Return the (X, Y) coordinate for the center point of the cell that contains the specified text.  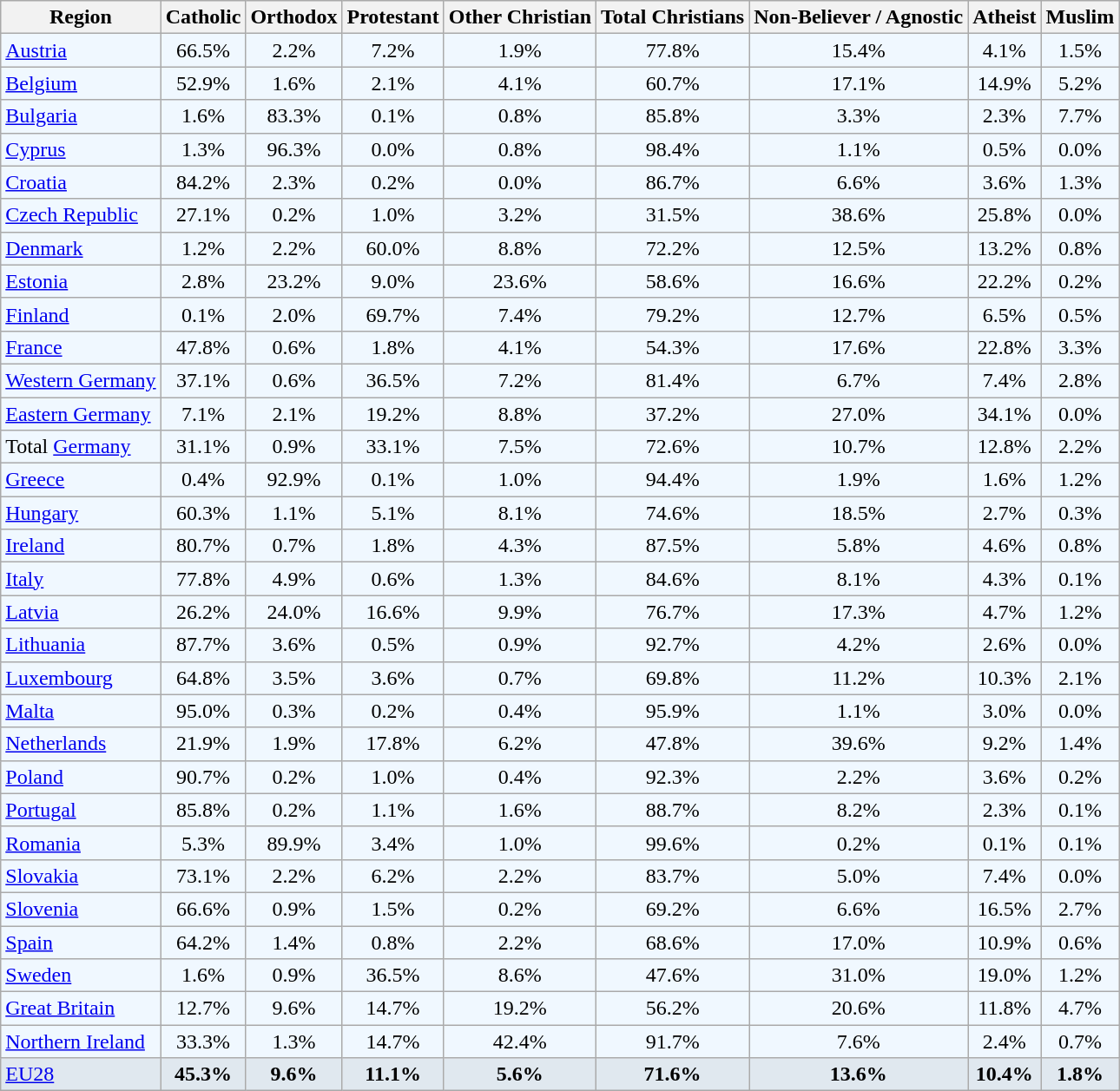
10.9% (1005, 942)
5.1% (392, 513)
7.7% (1080, 116)
9.2% (1005, 744)
3.4% (392, 843)
5.8% (859, 546)
22.8% (1005, 347)
Hungary (81, 513)
76.7% (673, 612)
66.6% (203, 909)
42.4% (519, 1042)
Total Germany (81, 447)
31.0% (859, 976)
81.4% (673, 380)
Slovakia (81, 876)
Austria (81, 50)
38.6% (859, 215)
13.2% (1005, 248)
Spain (81, 942)
69.8% (673, 678)
Western Germany (81, 380)
20.6% (859, 1009)
Poland (81, 777)
19.0% (1005, 976)
12.8% (1005, 447)
10.4% (1005, 1075)
56.2% (673, 1009)
7.5% (519, 447)
4.9% (293, 579)
Orthodox (293, 17)
Non-Believer / Agnostic (859, 17)
69.2% (673, 909)
90.7% (203, 777)
France (81, 347)
26.2% (203, 612)
3.0% (1005, 711)
Northern Ireland (81, 1042)
17.8% (392, 744)
Estonia (81, 281)
5.6% (519, 1075)
2.4% (1005, 1042)
Romania (81, 843)
92.7% (673, 645)
Belgium (81, 83)
89.9% (293, 843)
Latvia (81, 612)
4.6% (1005, 546)
9.0% (392, 281)
91.7% (673, 1042)
87.5% (673, 546)
58.6% (673, 281)
79.2% (673, 314)
Slovenia (81, 909)
25.8% (1005, 215)
7.6% (859, 1042)
Czech Republic (81, 215)
5.3% (203, 843)
21.9% (203, 744)
60.3% (203, 513)
Region (81, 17)
95.9% (673, 711)
10.3% (1005, 678)
Denmark (81, 248)
2.6% (1005, 645)
71.6% (673, 1075)
64.8% (203, 678)
72.2% (673, 248)
6.5% (1005, 314)
33.3% (203, 1042)
Portugal (81, 810)
EU28 (81, 1075)
3.5% (293, 678)
72.6% (673, 447)
84.6% (673, 579)
86.7% (673, 182)
Cyprus (81, 149)
54.3% (673, 347)
12.5% (859, 248)
45.3% (203, 1075)
Catholic (203, 17)
66.5% (203, 50)
31.1% (203, 447)
5.2% (1080, 83)
9.9% (519, 612)
23.2% (293, 281)
22.2% (1005, 281)
84.2% (203, 182)
60.0% (392, 248)
10.7% (859, 447)
14.9% (1005, 83)
11.1% (392, 1075)
88.7% (673, 810)
17.1% (859, 83)
Greece (81, 480)
6.7% (859, 380)
Finland (81, 314)
Great Britain (81, 1009)
8.6% (519, 976)
17.3% (859, 612)
87.7% (203, 645)
83.3% (293, 116)
99.6% (673, 843)
74.6% (673, 513)
52.9% (203, 83)
Croatia (81, 182)
17.6% (859, 347)
39.6% (859, 744)
64.2% (203, 942)
18.5% (859, 513)
80.7% (203, 546)
7.1% (203, 414)
Malta (81, 711)
Bulgaria (81, 116)
27.0% (859, 414)
96.3% (293, 149)
Italy (81, 579)
Ireland (81, 546)
31.5% (673, 215)
33.1% (392, 447)
5.0% (859, 876)
23.6% (519, 281)
92.3% (673, 777)
Total Christians (673, 17)
37.1% (203, 380)
2.0% (293, 314)
13.6% (859, 1075)
98.4% (673, 149)
60.7% (673, 83)
34.1% (1005, 414)
47.6% (673, 976)
94.4% (673, 480)
68.6% (673, 942)
Netherlands (81, 744)
16.5% (1005, 909)
37.2% (673, 414)
92.9% (293, 480)
8.2% (859, 810)
Atheist (1005, 17)
4.2% (859, 645)
Muslim (1080, 17)
11.2% (859, 678)
Eastern Germany (81, 414)
69.7% (392, 314)
83.7% (673, 876)
15.4% (859, 50)
17.0% (859, 942)
Sweden (81, 976)
11.8% (1005, 1009)
27.1% (203, 215)
Protestant (392, 17)
Luxembourg (81, 678)
3.2% (519, 215)
Lithuania (81, 645)
73.1% (203, 876)
Other Christian (519, 17)
95.0% (203, 711)
24.0% (293, 612)
